Return the [X, Y] coordinate for the center point of the cell that contains the specified text.  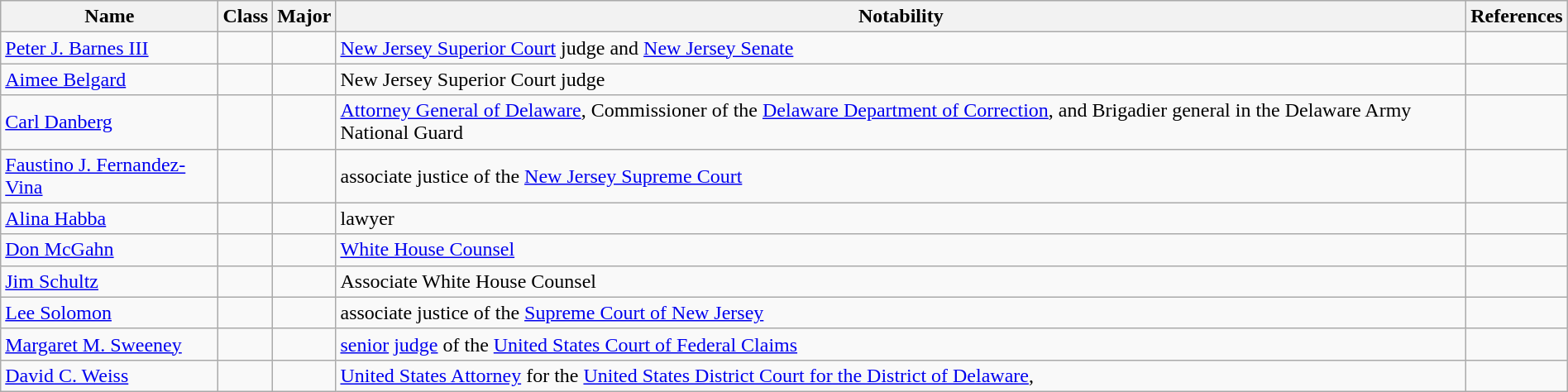
New Jersey Superior Court judge and New Jersey Senate [901, 48]
Attorney General of Delaware, Commissioner of the Delaware Department of Correction, and Brigadier general in the Delaware Army National Guard [901, 122]
Don McGahn [109, 250]
associate justice of the Supreme Court of New Jersey [901, 313]
Class [246, 17]
Lee Solomon [109, 313]
Carl Danberg [109, 122]
Faustino J. Fernandez-Vina [109, 175]
Jim Schultz [109, 281]
Major [304, 17]
Name [109, 17]
lawyer [901, 218]
Alina Habba [109, 218]
Margaret M. Sweeney [109, 344]
David C. Weiss [109, 375]
White House Counsel [901, 250]
References [1517, 17]
Notability [901, 17]
New Jersey Superior Court judge [901, 79]
United States Attorney for the United States District Court for the District of Delaware, [901, 375]
senior judge of the United States Court of Federal Claims [901, 344]
Peter J. Barnes III [109, 48]
Associate White House Counsel [901, 281]
Aimee Belgard [109, 79]
associate justice of the New Jersey Supreme Court [901, 175]
